Pinpoint the cell where the given text exists, returning its [X, Y] midpoint coordinate. 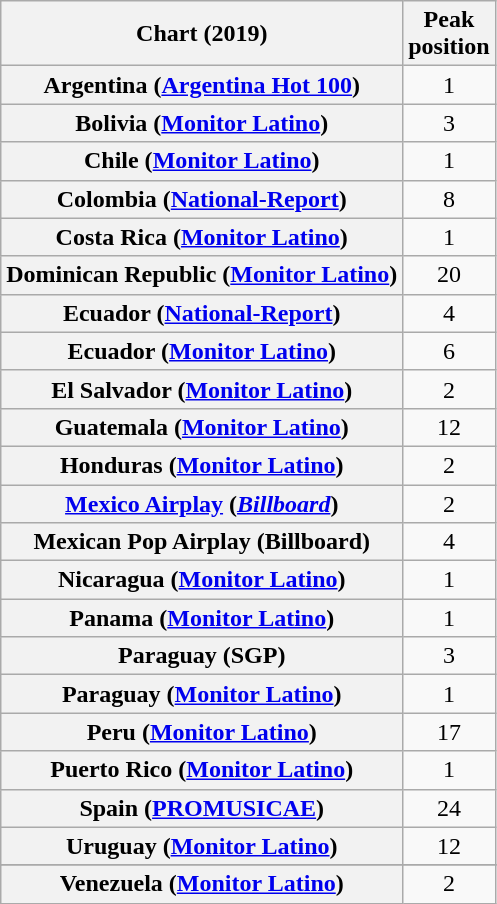
Panama (Monitor Latino) [202, 618]
Paraguay (Monitor Latino) [202, 694]
Argentina (Argentina Hot 100) [202, 85]
Colombia (National-Report) [202, 199]
Chile (Monitor Latino) [202, 161]
20 [449, 275]
Dominican Republic (Monitor Latino) [202, 275]
Spain (PROMUSICAE) [202, 808]
Chart (2019) [202, 34]
Venezuela (Monitor Latino) [202, 884]
6 [449, 351]
17 [449, 732]
Ecuador (National-Report) [202, 313]
Mexican Pop Airplay (Billboard) [202, 542]
8 [449, 199]
Nicaragua (Monitor Latino) [202, 580]
24 [449, 808]
Uruguay (Monitor Latino) [202, 846]
Honduras (Monitor Latino) [202, 465]
Peakposition [449, 34]
Puerto Rico (Monitor Latino) [202, 770]
Ecuador (Monitor Latino) [202, 351]
Costa Rica (Monitor Latino) [202, 237]
El Salvador (Monitor Latino) [202, 389]
Peru (Monitor Latino) [202, 732]
Mexico Airplay (Billboard) [202, 503]
Paraguay (SGP) [202, 656]
Guatemala (Monitor Latino) [202, 427]
Bolivia (Monitor Latino) [202, 123]
